Scan for the cell matching the given text and deliver its [X, Y] coordinate at center. 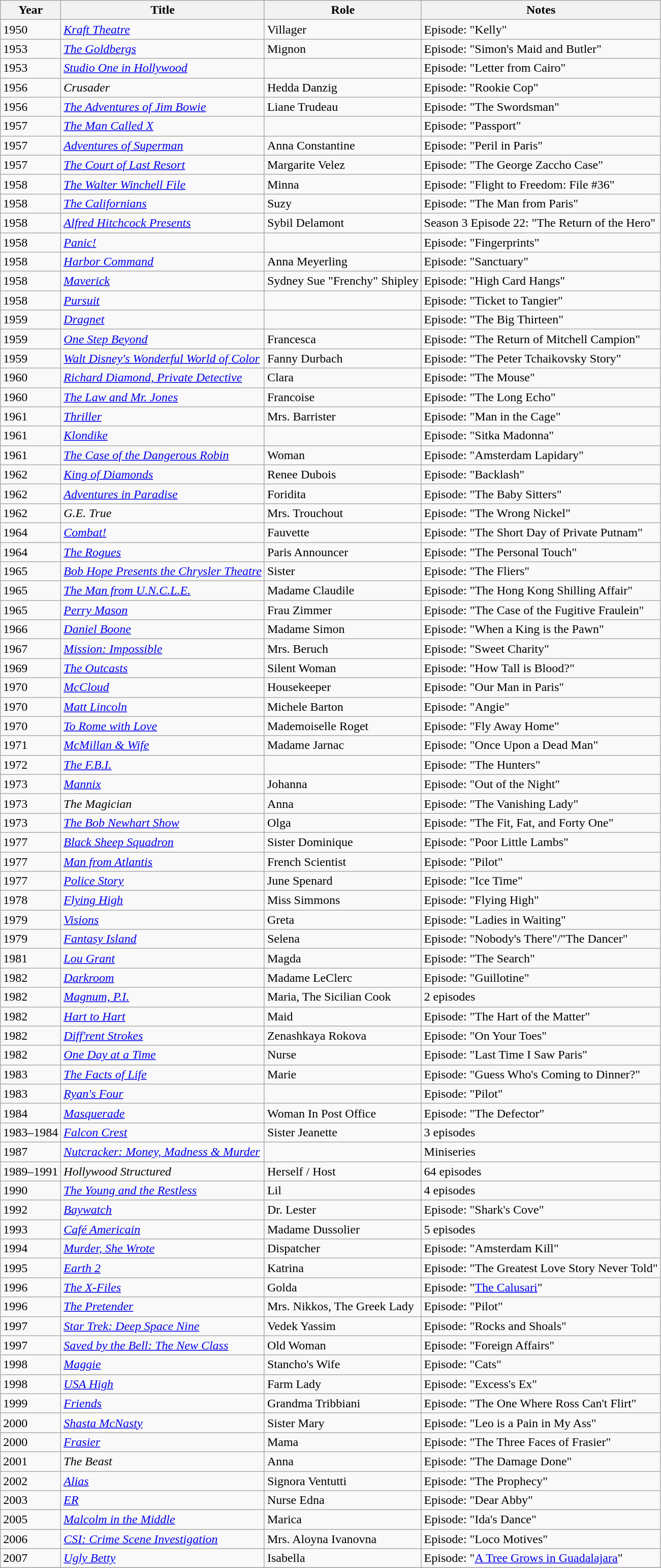
Episode: "Poor Little Lambs" [541, 842]
The Goldbergs [163, 49]
Perry Mason [163, 610]
Masquerade [163, 1113]
Sister Mary [342, 1423]
Episode: "The Swordsman" [541, 107]
The Facts of Life [163, 1074]
The Adventures of Jim Bowie [163, 107]
Woman In Post Office [342, 1113]
Herself / Host [342, 1171]
Daniel Boone [163, 629]
Grandma Tribbiani [342, 1403]
Episode: "Nobody's There"/"The Dancer" [541, 939]
Episode: "The Long Echo" [541, 397]
Foridita [342, 494]
Mannix [163, 784]
2003 [30, 1500]
Episode: "When a King is the Pawn" [541, 629]
Marie [342, 1074]
The Court of Last Resort [163, 165]
1966 [30, 629]
Fauvette [342, 532]
Madame Simon [342, 629]
1990 [30, 1191]
Silent Woman [342, 668]
Episode: "Backlash" [541, 474]
Episode: "Fingerprints" [541, 243]
Star Trek: Deep Space Nine [163, 1326]
Episode: "Ida's Dance" [541, 1520]
Episode: "Foreign Affairs" [541, 1345]
Pursuit [163, 300]
French Scientist [342, 862]
Episode: "Ice Time" [541, 881]
Year [30, 10]
Episode: "Rocks and Shoals" [541, 1326]
The Pretender [163, 1307]
Maid [342, 1016]
Vedek Yassim [342, 1326]
Panic! [163, 243]
Katrina [342, 1268]
To Rome with Love [163, 726]
Episode: "Kelly" [541, 29]
USA High [163, 1384]
Police Story [163, 881]
Episode: "The Damage Done" [541, 1461]
June Spenard [342, 881]
Nurse [342, 1055]
Suzy [342, 203]
Frau Zimmer [342, 610]
1999 [30, 1403]
The Man Called X [163, 126]
Episode: "Last Time I Saw Paris" [541, 1055]
Nurse Edna [342, 1500]
Episode: "Simon's Maid and Butler" [541, 49]
Olga [342, 823]
Renee Dubois [342, 474]
Combat! [163, 532]
64 episodes [541, 1171]
Mrs. Trouchout [342, 513]
Episode: "Angie" [541, 707]
Liane Trudeau [342, 107]
1969 [30, 668]
Episode: "Ladies in Waiting" [541, 920]
2001 [30, 1461]
Episode: "The Return of Mitchell Campion" [541, 339]
Episode: "Our Man in Paris" [541, 687]
Episode: "The Big Thirteen" [541, 320]
Episode: "Shark's Cove" [541, 1210]
Visions [163, 920]
One Day at a Time [163, 1055]
Hollywood Structured [163, 1171]
Harbor Command [163, 262]
Season 3 Episode 22: "The Return of the Hero" [541, 223]
Bob Hope Presents the Chrysler Theatre [163, 571]
Episode: "Dear Abby" [541, 1500]
Falcon Crest [163, 1132]
Matt Lincoln [163, 707]
Mrs. Beruch [342, 649]
Fantasy Island [163, 939]
Episode: "Peril in Paris" [541, 145]
Magnum, P.I. [163, 997]
Episode: "The Mouse" [541, 378]
Adventures in Paradise [163, 494]
Episode: "Amsterdam Lapidary" [541, 455]
Episode: "Amsterdam Kill" [541, 1249]
Diff'rent Strokes [163, 1036]
Richard Diamond, Private Detective [163, 378]
Madame Claudile [342, 591]
2002 [30, 1481]
The Young and the Restless [163, 1191]
Black Sheep Squadron [163, 842]
Episode: "The Peter Tchaikovsky Story" [541, 358]
The Magician [163, 803]
Episode: "Flight to Freedom: File #36" [541, 184]
Shasta McNasty [163, 1423]
Episode: "Guillotine" [541, 978]
Episode: "Loco Motives" [541, 1539]
Episode: "Leo is a Pain in My Ass" [541, 1423]
Mama [342, 1442]
Episode: "The Vanishing Lady" [541, 803]
2 episodes [541, 997]
3 episodes [541, 1132]
The Case of the Dangerous Robin [163, 455]
Flying High [163, 900]
Notes [541, 10]
1984 [30, 1113]
Minna [342, 184]
The Law and Mr. Jones [163, 397]
CSI: Crime Scene Investigation [163, 1539]
Selena [342, 939]
Sister Jeanette [342, 1132]
Darkroom [163, 978]
Mrs. Aloyna Ivanovna [342, 1539]
1983–1984 [30, 1132]
The Californians [163, 203]
McMillan & Wife [163, 745]
Episode: "Out of the Night" [541, 784]
Episode: "The Hart of the Matter" [541, 1016]
Episode: "The George Zaccho Case" [541, 165]
Episode: "The Prophecy" [541, 1481]
Anna Constantine [342, 145]
Episode: "Passport" [541, 126]
Stancho's Wife [342, 1365]
1992 [30, 1210]
Michele Barton [342, 707]
Margarite Velez [342, 165]
Episode: "A Tree Grows in Guadalajara" [541, 1558]
Kraft Theatre [163, 29]
Episode: "The Search" [541, 958]
Episode: "Flying High" [541, 900]
G.E. True [163, 513]
One Step Beyond [163, 339]
Old Woman [342, 1345]
Episode: "Sweet Charity" [541, 649]
The Outcasts [163, 668]
Episode: "The Man from Paris" [541, 203]
Sister [342, 571]
Francoise [342, 397]
Madame LeClerc [342, 978]
Murder, She Wrote [163, 1249]
Mignon [342, 49]
Episode: "The Greatest Love Story Never Told" [541, 1268]
The Rogues [163, 552]
Episode: "Sanctuary" [541, 262]
The Walter Winchell File [163, 184]
Man from Atlantis [163, 862]
5 episodes [541, 1229]
Clara [342, 378]
Greta [342, 920]
Signora Ventutti [342, 1481]
Malcolm in the Middle [163, 1520]
Maggie [163, 1365]
Fanny Durbach [342, 358]
1971 [30, 745]
Madame Jarnac [342, 745]
Lil [342, 1191]
2005 [30, 1520]
Episode: "Cats" [541, 1365]
McCloud [163, 687]
Adventures of Superman [163, 145]
Farm Lady [342, 1384]
Saved by the Bell: The New Class [163, 1345]
2006 [30, 1539]
Episode: "The Fit, Fat, and Forty One" [541, 823]
Madame Dussolier [342, 1229]
The F.B.I. [163, 765]
The Beast [163, 1461]
1995 [30, 1268]
Dispatcher [342, 1249]
ER [163, 1500]
Frasier [163, 1442]
Role [342, 10]
Housekeeper [342, 687]
Magda [342, 958]
Title [163, 10]
1987 [30, 1152]
1972 [30, 765]
Golda [342, 1287]
Hedda Danzig [342, 87]
Francesca [342, 339]
Baywatch [163, 1210]
Episode: "The Calusari" [541, 1287]
Studio One in Hollywood [163, 68]
Episode: "The Case of the Fugitive Fraulein" [541, 610]
Klondike [163, 436]
Anna Meyerling [342, 262]
Episode: "Ticket to Tangier" [541, 300]
Episode: "The Wrong Nickel" [541, 513]
Villager [342, 29]
Marica [342, 1520]
Episode: "Rookie Cop" [541, 87]
The X-Files [163, 1287]
Episode: "The Three Faces of Frasier" [541, 1442]
Café Americain [163, 1229]
Zenashkaya Rokova [342, 1036]
Episode: "The Hong Kong Shilling Affair" [541, 591]
Ugly Betty [163, 1558]
Episode: "Letter from Cairo" [541, 68]
Ryan's Four [163, 1094]
Episode: "Man in the Cage" [541, 416]
1993 [30, 1229]
Nutcracker: Money, Madness & Murder [163, 1152]
Hart to Hart [163, 1016]
4 episodes [541, 1191]
Isabella [342, 1558]
Episode: "How Tall is Blood?" [541, 668]
Mrs. Barrister [342, 416]
Alfred Hitchcock Presents [163, 223]
Sister Dominique [342, 842]
Episode: "Guess Who's Coming to Dinner?" [541, 1074]
1981 [30, 958]
Sybil Delamont [342, 223]
Crusader [163, 87]
Dr. Lester [342, 1210]
King of Diamonds [163, 474]
Episode: "The Defector" [541, 1113]
1967 [30, 649]
Episode: "The Short Day of Private Putnam" [541, 532]
Walt Disney's Wonderful World of Color [163, 358]
Episode: "The Personal Touch" [541, 552]
Episode: "Once Upon a Dead Man" [541, 745]
Dragnet [163, 320]
Friends [163, 1403]
Earth 2 [163, 1268]
1994 [30, 1249]
Episode: "Fly Away Home" [541, 726]
The Man from U.N.C.L.E. [163, 591]
Sydney Sue "Frenchy" Shipley [342, 281]
Mission: Impossible [163, 649]
Episode: "The Fliers" [541, 571]
Miss Simmons [342, 900]
2007 [30, 1558]
Paris Announcer [342, 552]
1978 [30, 900]
Thriller [163, 416]
Mrs. Nikkos, The Greek Lady [342, 1307]
Episode: "High Card Hangs" [541, 281]
Mademoiselle Roget [342, 726]
Woman [342, 455]
Episode: "Sitka Madonna" [541, 436]
Episode: "Excess's Ex" [541, 1384]
Episode: "The Hunters" [541, 765]
Johanna [342, 784]
Maverick [163, 281]
Maria, The Sicilian Cook [342, 997]
Lou Grant [163, 958]
1989–1991 [30, 1171]
Miniseries [541, 1152]
1950 [30, 29]
The Bob Newhart Show [163, 823]
Episode: "On Your Toes" [541, 1036]
Episode: "The One Where Ross Can't Flirt" [541, 1403]
Episode: "The Baby Sitters" [541, 494]
Alias [163, 1481]
